Detect which cell encompasses the target text, then output its (x, y) center coordinate. 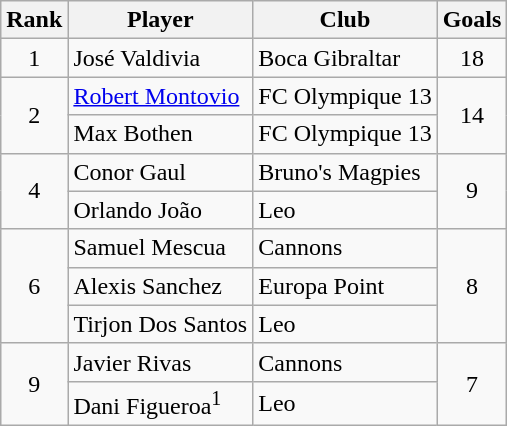
Bruno's Magpies (345, 172)
1 (34, 58)
18 (472, 58)
Club (345, 20)
Max Bothen (160, 134)
4 (34, 191)
Tirjon Dos Santos (160, 324)
2 (34, 115)
Conor Gaul (160, 172)
Alexis Sanchez (160, 286)
7 (472, 384)
Robert Montovio (160, 96)
Orlando João (160, 210)
Javier Rivas (160, 362)
Player (160, 20)
Boca Gibraltar (345, 58)
Goals (472, 20)
José Valdivia (160, 58)
Dani Figueroa1 (160, 404)
Europa Point (345, 286)
14 (472, 115)
Rank (34, 20)
8 (472, 286)
6 (34, 286)
Samuel Mescua (160, 248)
